Detect which cell encompasses the target text, then output its [X, Y] center coordinate. 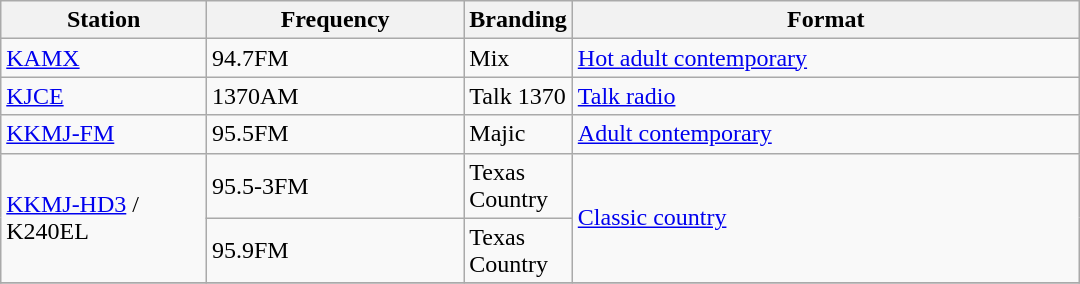
Mix [518, 58]
95.9FM [334, 250]
Majic [518, 134]
Branding [518, 20]
KJCE [104, 96]
Hot adult contemporary [826, 58]
Station [104, 20]
KKMJ-FM [104, 134]
Classic country [826, 218]
Adult contemporary [826, 134]
Talk radio [826, 96]
Format [826, 20]
KKMJ-HD3 / K240EL [104, 218]
94.7FM [334, 58]
KAMX [104, 58]
95.5-3FM [334, 186]
Frequency [334, 20]
95.5FM [334, 134]
Talk 1370 [518, 96]
1370AM [334, 96]
